Pinpoint the cell where the given text exists, returning its [X, Y] midpoint coordinate. 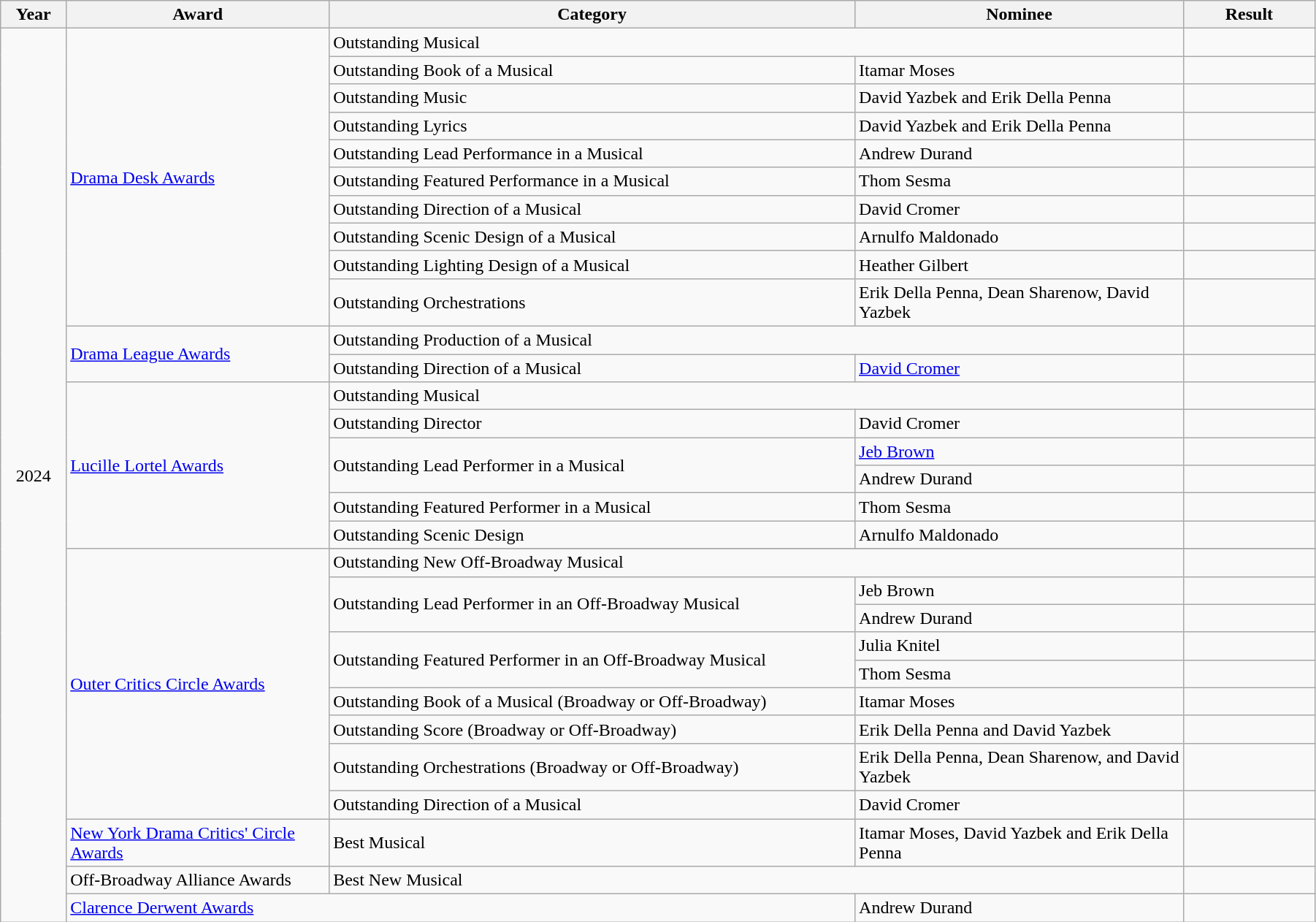
Erik Della Penna and David Yazbek [1019, 729]
New York Drama Critics' Circle Awards [198, 842]
Outstanding Featured Performer in a Musical [592, 507]
Outstanding Lighting Design of a Musical [592, 264]
Outstanding Lead Performer in an Off-Broadway Musical [592, 604]
Year [34, 15]
Julia Knitel [1019, 646]
Outstanding Music [592, 98]
Off-Broadway Alliance Awards [198, 880]
Outstanding Lyrics [592, 126]
Heather Gilbert [1019, 264]
Outstanding Scenic Design of a Musical [592, 237]
Outstanding Production of a Musical [757, 340]
Outstanding New Off-Broadway Musical [757, 563]
Drama League Awards [198, 354]
Outstanding Scenic Design [592, 535]
Category [592, 15]
Lucille Lortel Awards [198, 465]
Drama Desk Awards [198, 178]
Award [198, 15]
Outstanding Featured Performer in an Off-Broadway Musical [592, 660]
Nominee [1019, 15]
Erik Della Penna, Dean Sharenow, and David Yazbek [1019, 767]
Outstanding Score (Broadway or Off-Broadway) [592, 729]
Outstanding Orchestrations (Broadway or Off-Broadway) [592, 767]
Result [1249, 15]
Clarence Derwent Awards [461, 908]
Itamar Moses, David Yazbek and Erik Della Penna [1019, 842]
Outstanding Featured Performance in a Musical [592, 181]
Best Musical [592, 842]
Best New Musical [757, 880]
Outer Critics Circle Awards [198, 684]
Outstanding Lead Performance in a Musical [592, 153]
Outstanding Book of a Musical (Broadway or Off-Broadway) [592, 701]
Erik Della Penna, Dean Sharenow, David Yazbek [1019, 302]
Outstanding Director [592, 424]
Outstanding Book of a Musical [592, 70]
Outstanding Lead Performer in a Musical [592, 465]
Outstanding Orchestrations [592, 302]
2024 [34, 475]
